Find where the given text appears and provide that cell's center as [X, Y] coordinate. 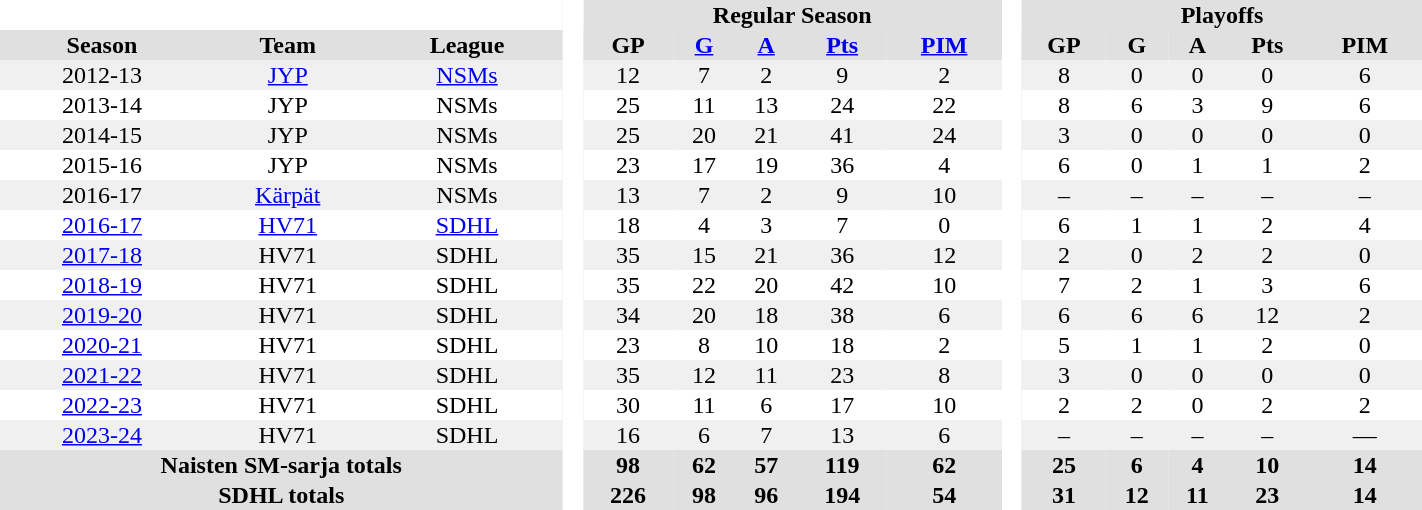
Team [288, 45]
226 [628, 495]
54 [944, 495]
2012-13 [102, 75]
2023-24 [102, 435]
2021-22 [102, 375]
Naisten SM-sarja totals [281, 465]
15 [704, 255]
2022-23 [102, 405]
SDHL totals [281, 495]
19 [766, 165]
194 [842, 495]
42 [842, 285]
— [1365, 435]
2014-15 [102, 135]
16 [628, 435]
2020-21 [102, 345]
30 [628, 405]
41 [842, 135]
2013-14 [102, 105]
5 [1064, 345]
38 [842, 315]
2017-18 [102, 255]
League [468, 45]
2015-16 [102, 165]
Season [102, 45]
31 [1064, 495]
96 [766, 495]
57 [766, 465]
119 [842, 465]
34 [628, 315]
Regular Season [792, 15]
Kärpät [288, 195]
2019-20 [102, 315]
Playoffs [1222, 15]
2018-19 [102, 285]
